Extract the [x, y] coordinate from the center of the cell holding the provided text.  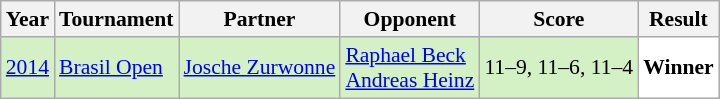
Winner [678, 68]
Partner [260, 19]
Result [678, 19]
11–9, 11–6, 11–4 [558, 68]
Raphael Beck Andreas Heinz [410, 68]
Opponent [410, 19]
Tournament [116, 19]
Score [558, 19]
Josche Zurwonne [260, 68]
2014 [28, 68]
Brasil Open [116, 68]
Year [28, 19]
